Capture the cell that displays the provided text and extract its (X, Y) central coordinate. 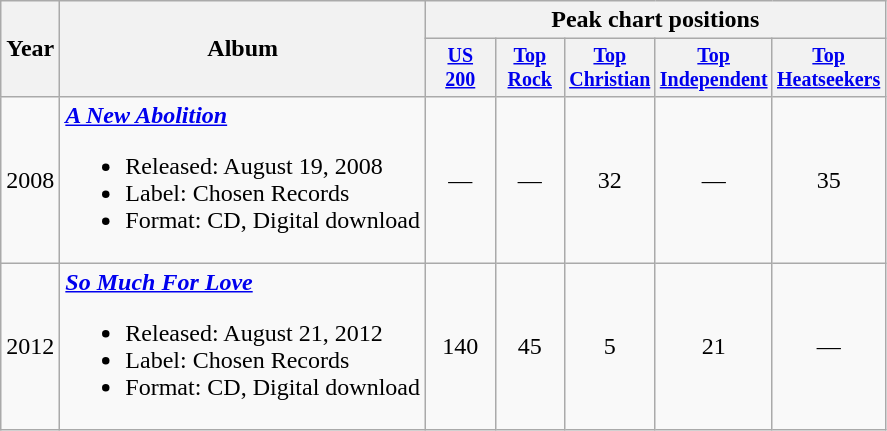
35 (828, 180)
Peak chart positions (656, 20)
TopRock (530, 68)
So Much For LoveReleased: August 21, 2012Label: Chosen RecordsFormat: CD, Digital download (243, 346)
Album (243, 49)
140 (460, 346)
5 (610, 346)
21 (714, 346)
TopChristian (610, 68)
A New AbolitionReleased: August 19, 2008Label: Chosen RecordsFormat: CD, Digital download (243, 180)
TopHeatseekers (828, 68)
Year (30, 49)
2008 (30, 180)
US200 (460, 68)
2012 (30, 346)
32 (610, 180)
TopIndependent (714, 68)
45 (530, 346)
